Pinpoint the cell where the given text exists, returning its (x, y) midpoint coordinate. 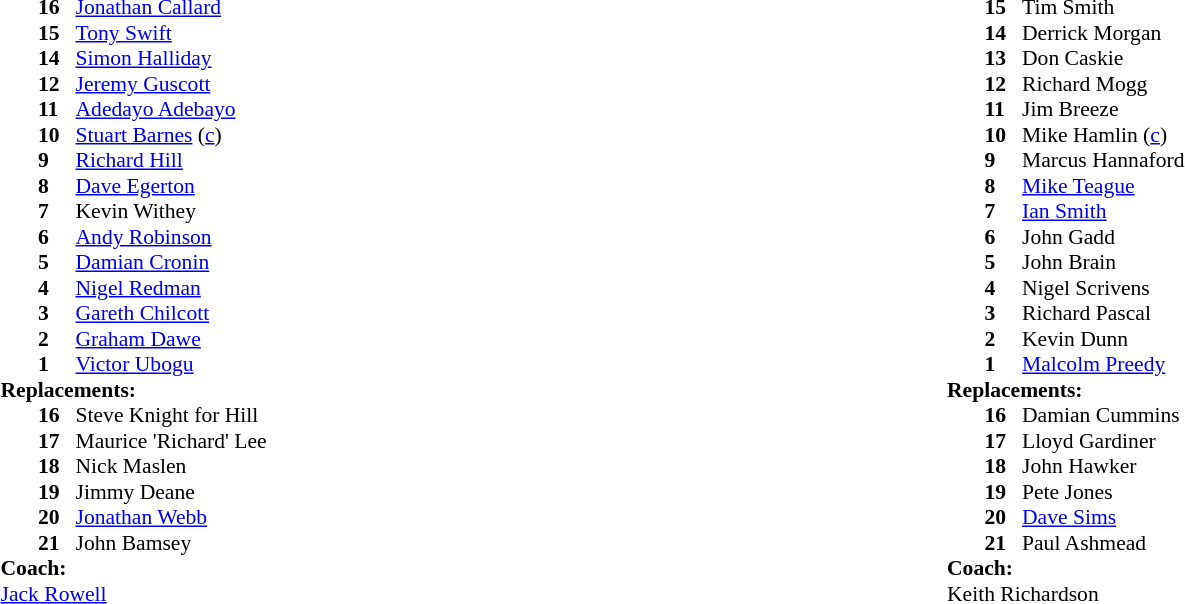
Richard Mogg (1103, 84)
Dave Sims (1103, 517)
Adedayo Adebayo (172, 109)
Steve Knight for Hill (172, 415)
Pete Jones (1103, 492)
Kevin Withey (172, 211)
Victor Ubogu (172, 365)
Nigel Scrivens (1103, 288)
Derrick Morgan (1103, 33)
Maurice 'Richard' Lee (172, 441)
Don Caskie (1103, 59)
John Bamsey (172, 543)
13 (1003, 59)
Nick Maslen (172, 467)
Richard Pascal (1103, 313)
Mike Hamlin (c) (1103, 135)
Simon Halliday (172, 59)
Damian Cummins (1103, 415)
Lloyd Gardiner (1103, 441)
Dave Egerton (172, 186)
15 (57, 33)
Richard Hill (172, 161)
Gareth Chilcott (172, 313)
Stuart Barnes (c) (172, 135)
Tony Swift (172, 33)
Malcolm Preedy (1103, 365)
Graham Dawe (172, 339)
Kevin Dunn (1103, 339)
Andy Robinson (172, 237)
Paul Ashmead (1103, 543)
Nigel Redman (172, 288)
Marcus Hannaford (1103, 161)
Jim Breeze (1103, 109)
John Hawker (1103, 467)
John Brain (1103, 263)
John Gadd (1103, 237)
Mike Teague (1103, 186)
Damian Cronin (172, 263)
Ian Smith (1103, 211)
Jonathan Webb (172, 517)
Jimmy Deane (172, 492)
Jeremy Guscott (172, 84)
